Scan for the cell matching the given text and deliver its (x, y) coordinate at center. 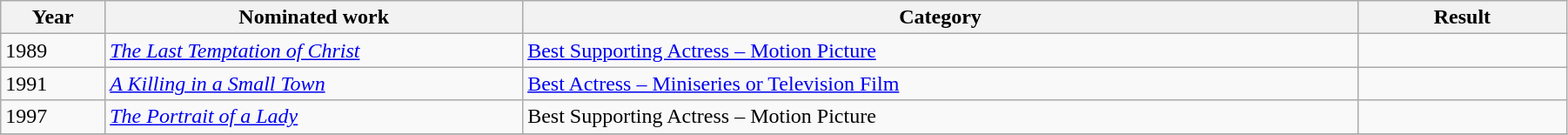
Category (941, 17)
Best Actress – Miniseries or Television Film (941, 84)
1989 (53, 51)
Year (53, 17)
The Last Temptation of Christ (314, 51)
1991 (53, 84)
A Killing in a Small Town (314, 84)
Nominated work (314, 17)
1997 (53, 117)
Result (1462, 17)
The Portrait of a Lady (314, 117)
